Return [X, Y] of the center of cell containing provided text 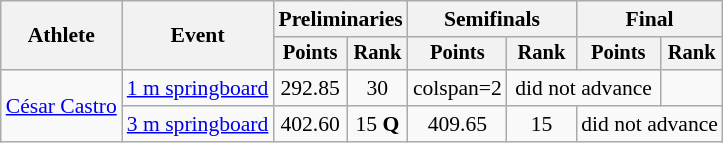
15 [542, 124]
César Castro [62, 106]
30 [378, 88]
Final [650, 19]
1 m springboard [198, 88]
Event [198, 36]
409.65 [458, 124]
292.85 [310, 88]
colspan=2 [458, 88]
15 Q [378, 124]
Semifinals [492, 19]
Preliminaries [340, 19]
3 m springboard [198, 124]
Athlete [62, 36]
402.60 [310, 124]
